From the cell containing the given text, extract its center point as [x, y] coordinate. 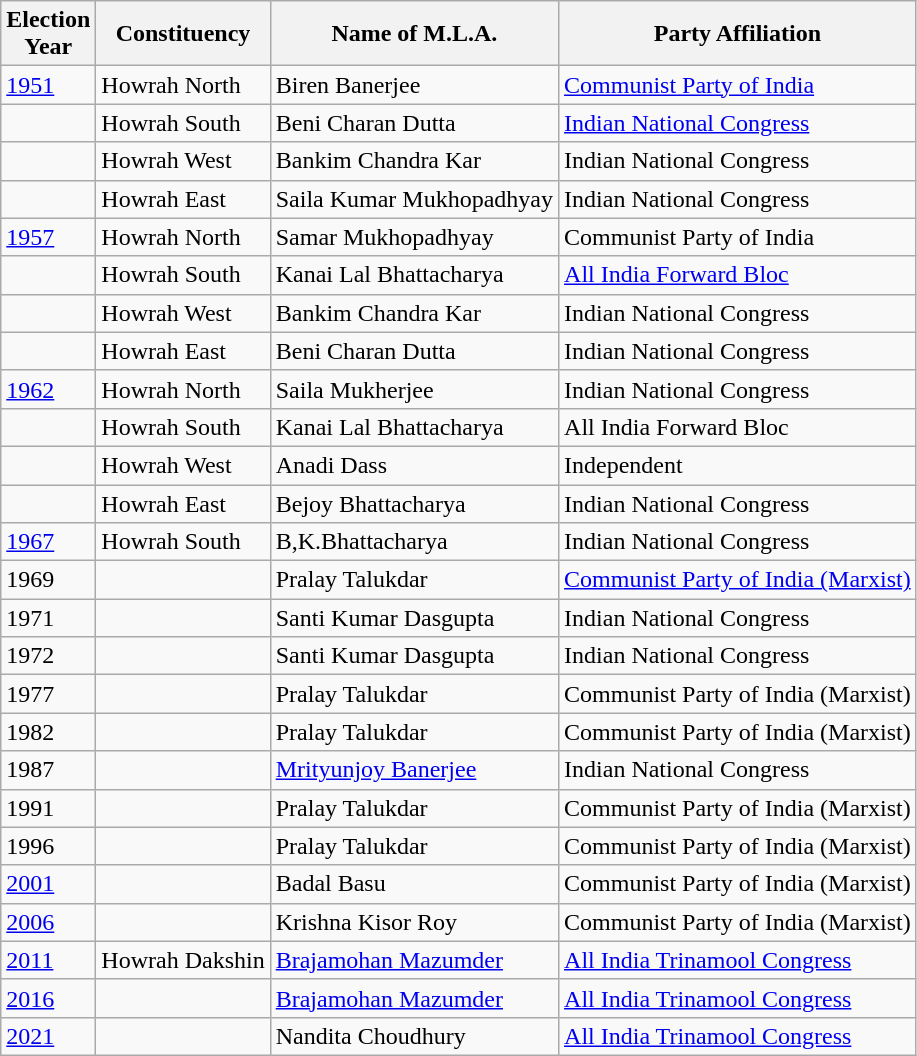
Election Year [48, 34]
1972 [48, 656]
1987 [48, 770]
1977 [48, 694]
Howrah Dakshin [183, 960]
Anadi Dass [414, 465]
2011 [48, 960]
Saila Kumar Mukhopadhyay [414, 199]
1962 [48, 389]
Biren Banerjee [414, 85]
Mrityunjoy Banerjee [414, 770]
Name of M.L.A. [414, 34]
2006 [48, 922]
Constituency [183, 34]
1957 [48, 237]
Independent [738, 465]
1991 [48, 808]
2021 [48, 1036]
B,K.Bhattacharya [414, 542]
1967 [48, 542]
Bejoy Bhattacharya [414, 503]
1951 [48, 85]
Saila Mukherjee [414, 389]
Nandita Choudhury [414, 1036]
1996 [48, 846]
Krishna Kisor Roy [414, 922]
Party Affiliation [738, 34]
1969 [48, 580]
Badal Basu [414, 884]
2016 [48, 998]
1971 [48, 618]
1982 [48, 732]
2001 [48, 884]
Samar Mukhopadhyay [414, 237]
